From the cell containing the given text, extract its center point as (X, Y) coordinate. 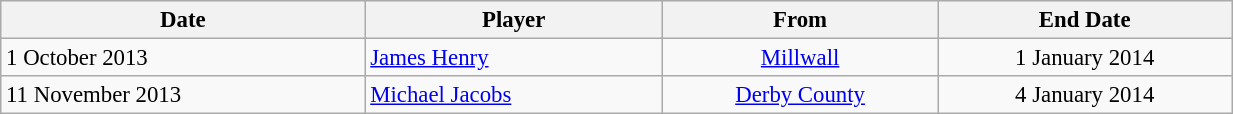
End Date (1085, 20)
1 October 2013 (183, 58)
From (800, 20)
1 January 2014 (1085, 58)
Date (183, 20)
Player (514, 20)
11 November 2013 (183, 95)
4 January 2014 (1085, 95)
Millwall (800, 58)
James Henry (514, 58)
Michael Jacobs (514, 95)
Derby County (800, 95)
